Return the [x, y] coordinate for the center point of the cell that contains the specified text.  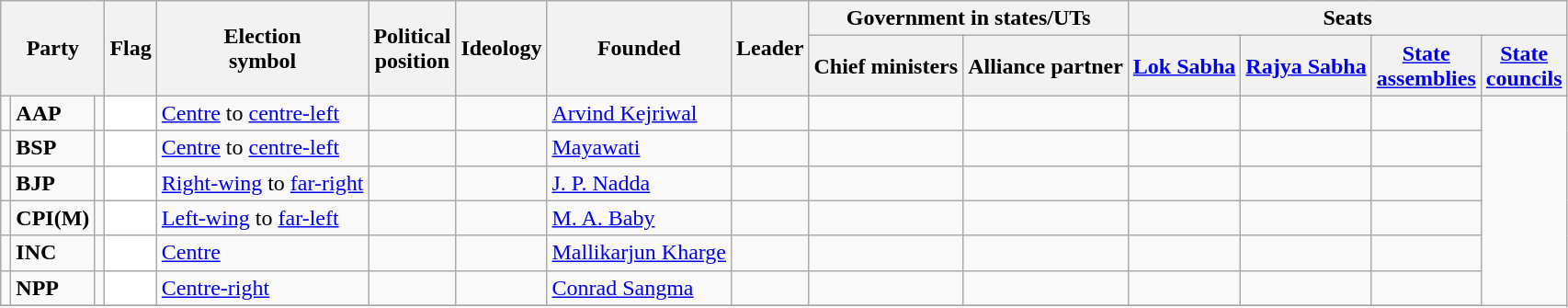
J. P. Nadda [640, 183]
Electionsymbol [263, 48]
Leader [770, 48]
Rajya Sabha [1306, 66]
Seats [1347, 18]
Politicalposition [412, 48]
Centre-right [263, 288]
Government in states/UTs [969, 18]
Conrad Sangma [640, 288]
NPP [53, 288]
Arvind Kejriwal [640, 113]
Flag [131, 48]
Chief ministers [886, 66]
Mallikarjun Kharge [640, 253]
Mayawati [640, 148]
AAP [53, 113]
Alliance partner [1046, 66]
Centre [263, 253]
Statecouncils [1524, 66]
BSP [53, 148]
M. A. Baby [640, 218]
Stateassemblies [1426, 66]
Right-wing to far-right [263, 183]
INC [53, 253]
Party [53, 48]
Left-wing to far-left [263, 218]
BJP [53, 183]
Ideology [502, 48]
Founded [640, 48]
CPI(M) [53, 218]
Lok Sabha [1184, 66]
